Scan for the cell matching the given text and deliver its [x, y] coordinate at center. 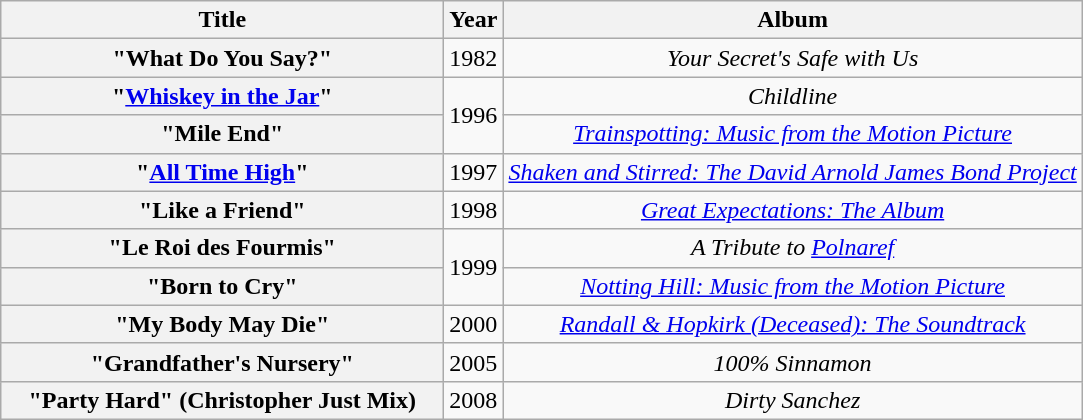
"All Time High" [222, 172]
Dirty Sanchez [792, 400]
Shaken and Stirred: The David Arnold James Bond Project [792, 172]
100% Sinnamon [792, 362]
"Mile End" [222, 134]
Childline [792, 96]
Your Secret's Safe with Us [792, 58]
"Grandfather's Nursery" [222, 362]
"My Body May Die" [222, 324]
2000 [474, 324]
Great Expectations: The Album [792, 210]
"Le Roi des Fourmis" [222, 248]
"Like a Friend" [222, 210]
Year [474, 20]
Title [222, 20]
2005 [474, 362]
1998 [474, 210]
Trainspotting: Music from the Motion Picture [792, 134]
1982 [474, 58]
"Whiskey in the Jar" [222, 96]
"What Do You Say?" [222, 58]
"Party Hard" (Christopher Just Mix) [222, 400]
A Tribute to Polnaref [792, 248]
1997 [474, 172]
1999 [474, 267]
"Born to Cry" [222, 286]
Randall & Hopkirk (Deceased): The Soundtrack [792, 324]
1996 [474, 115]
Album [792, 20]
2008 [474, 400]
Notting Hill: Music from the Motion Picture [792, 286]
